Return the (x, y) coordinate for the center point of the cell that contains the specified text.  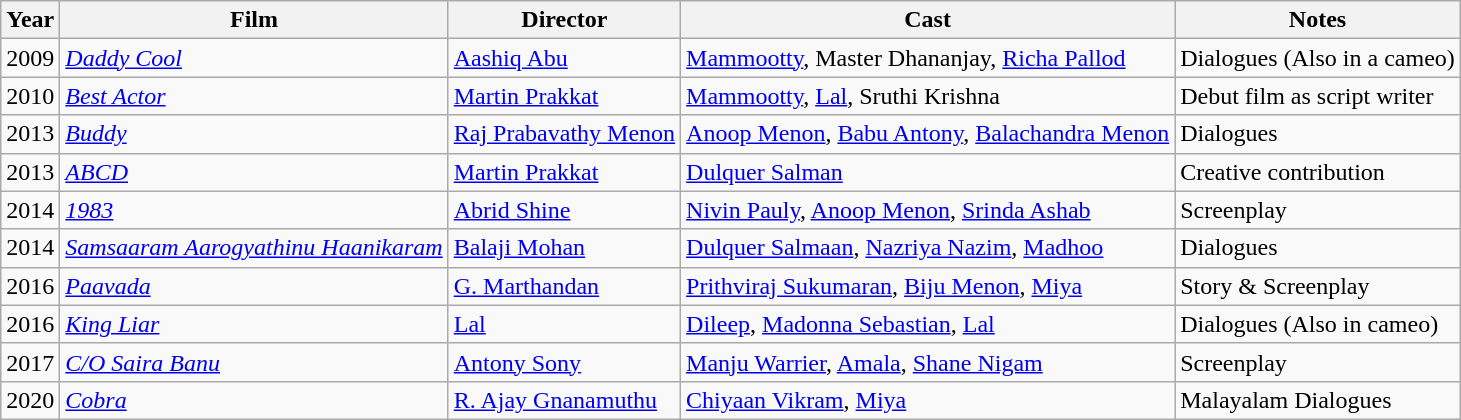
Chiyaan Vikram, Miya (928, 400)
Story & Screenplay (1318, 286)
Cobra (254, 400)
Nivin Pauly, Anoop Menon, Srinda Ashab (928, 210)
G. Marthandan (564, 286)
Buddy (254, 134)
Prithviraj Sukumaran, Biju Menon, Miya (928, 286)
ABCD (254, 172)
Raj Prabavathy Menon (564, 134)
Director (564, 20)
Debut film as script writer (1318, 96)
C/O Saira Banu (254, 362)
Year (30, 20)
Best Actor (254, 96)
King Liar (254, 324)
2020 (30, 400)
Balaji Mohan (564, 248)
Notes (1318, 20)
Paavada (254, 286)
Anoop Menon, Babu Antony, Balachandra Menon (928, 134)
Dileep, Madonna Sebastian, Lal (928, 324)
Dulquer Salman (928, 172)
1983 (254, 210)
Dialogues (Also in cameo) (1318, 324)
Samsaaram Aarogyathinu Haanikaram (254, 248)
Lal (564, 324)
Manju Warrier, Amala, Shane Nigam (928, 362)
2009 (30, 58)
Mammootty, Master Dhananjay, Richa Pallod (928, 58)
Mammootty, Lal, Sruthi Krishna (928, 96)
Dialogues (Also in a cameo) (1318, 58)
Abrid Shine (564, 210)
Dulquer Salmaan, Nazriya Nazim, Madhoo (928, 248)
R. Ajay Gnanamuthu (564, 400)
2010 (30, 96)
Cast (928, 20)
Creative contribution (1318, 172)
Malayalam Dialogues (1318, 400)
Aashiq Abu (564, 58)
Daddy Cool (254, 58)
Film (254, 20)
Antony Sony (564, 362)
2017 (30, 362)
